Pinpoint the cell where the given text exists, returning its [X, Y] midpoint coordinate. 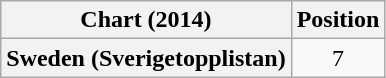
7 [338, 58]
Position [338, 20]
Chart (2014) [146, 20]
Sweden (Sverigetopplistan) [146, 58]
